Provide the (X, Y) coordinate of the cell's center where the given text is located.  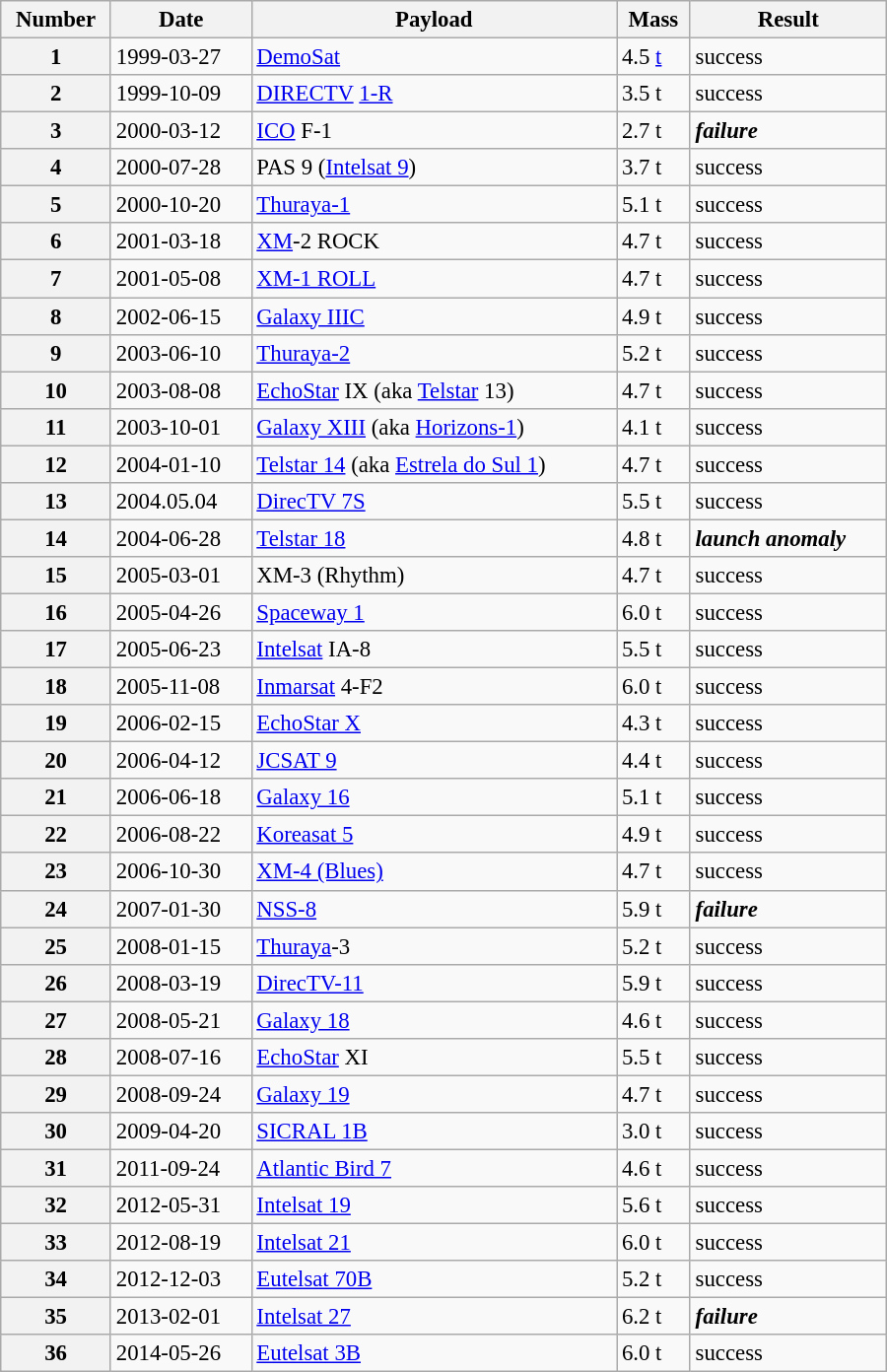
XM-2 ROCK (434, 241)
2004-01-10 (181, 464)
34 (56, 1279)
2013-02-01 (181, 1317)
Inmarsat 4-F2 (434, 687)
5.6 t (654, 1205)
2004-06-28 (181, 538)
SICRAL 1B (434, 1132)
2009-04-20 (181, 1132)
4.4 t (654, 761)
NSS-8 (434, 909)
7 (56, 279)
Result (788, 20)
Galaxy 19 (434, 1094)
12 (56, 464)
Galaxy XIII (aka Horizons-1) (434, 427)
2006-02-15 (181, 723)
36 (56, 1353)
2012-12-03 (181, 1279)
3.0 t (654, 1132)
16 (56, 612)
3.7 t (654, 168)
32 (56, 1205)
Eutelsat 3B (434, 1353)
5 (56, 205)
2006-04-12 (181, 761)
4.1 t (654, 427)
2008-07-16 (181, 1058)
Thuraya-1 (434, 205)
Galaxy IIIC (434, 316)
4.5 t (654, 57)
Intelsat 21 (434, 1243)
Thuraya-2 (434, 353)
3 (56, 131)
6 (56, 241)
EchoStar X (434, 723)
1999-10-09 (181, 94)
2008-09-24 (181, 1094)
Koreasat 5 (434, 835)
2 (56, 94)
13 (56, 502)
20 (56, 761)
Date (181, 20)
DirecTV 7S (434, 502)
2003-10-01 (181, 427)
2003-06-10 (181, 353)
4.3 t (654, 723)
2011-09-24 (181, 1168)
2008-01-15 (181, 946)
Intelsat 19 (434, 1205)
2006-10-30 (181, 872)
2001-03-18 (181, 241)
XM-4 (Blues) (434, 872)
2012-05-31 (181, 1205)
XM-3 (Rhythm) (434, 576)
6.2 t (654, 1317)
3.5 t (654, 94)
4 (56, 168)
2014-05-26 (181, 1353)
2000-10-20 (181, 205)
Thuraya-3 (434, 946)
35 (56, 1317)
2008-03-19 (181, 983)
Galaxy 18 (434, 1020)
2000-03-12 (181, 131)
33 (56, 1243)
17 (56, 650)
4.8 t (654, 538)
2000-07-28 (181, 168)
2001-05-08 (181, 279)
2005-04-26 (181, 612)
30 (56, 1132)
XM-1 ROLL (434, 279)
2.7 t (654, 131)
19 (56, 723)
25 (56, 946)
Spaceway 1 (434, 612)
DIRECTV 1-R (434, 94)
9 (56, 353)
14 (56, 538)
Eutelsat 70B (434, 1279)
JCSAT 9 (434, 761)
29 (56, 1094)
31 (56, 1168)
2005-06-23 (181, 650)
Intelsat IA-8 (434, 650)
Telstar 14 (aka Estrela do Sul 1) (434, 464)
2005-03-01 (181, 576)
PAS 9 (Intelsat 9) (434, 168)
8 (56, 316)
22 (56, 835)
18 (56, 687)
DemoSat (434, 57)
EchoStar IX (aka Telstar 13) (434, 390)
2012-08-19 (181, 1243)
2002-06-15 (181, 316)
ICO F-1 (434, 131)
Galaxy 16 (434, 797)
EchoStar XI (434, 1058)
2003-08-08 (181, 390)
24 (56, 909)
10 (56, 390)
Intelsat 27 (434, 1317)
2006-06-18 (181, 797)
23 (56, 872)
DirecTV-11 (434, 983)
15 (56, 576)
Mass (654, 20)
Number (56, 20)
Telstar 18 (434, 538)
26 (56, 983)
1 (56, 57)
11 (56, 427)
2007-01-30 (181, 909)
Atlantic Bird 7 (434, 1168)
2005-11-08 (181, 687)
2008-05-21 (181, 1020)
1999-03-27 (181, 57)
28 (56, 1058)
2006-08-22 (181, 835)
launch anomaly (788, 538)
Payload (434, 20)
27 (56, 1020)
21 (56, 797)
2004.05.04 (181, 502)
